Find where the given text appears and provide that cell's center as (x, y) coordinate. 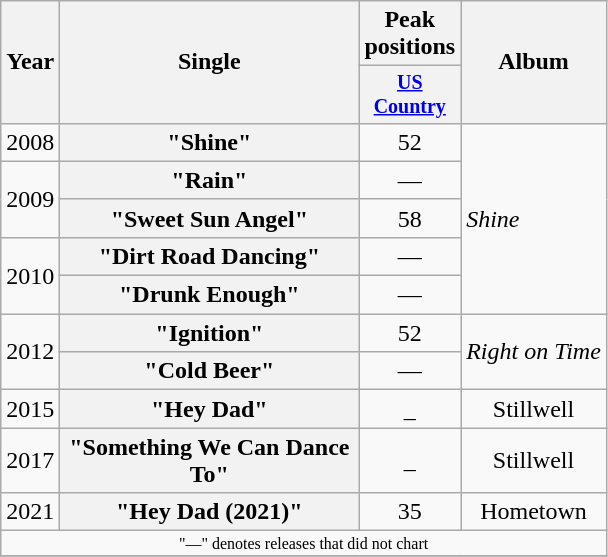
Peak positions (410, 34)
"Something We Can Dance To" (210, 460)
Single (210, 62)
35 (410, 512)
Year (30, 62)
2021 (30, 512)
2009 (30, 199)
58 (410, 218)
2012 (30, 352)
"Rain" (210, 180)
"—" denotes releases that did not chart (304, 543)
"Sweet Sun Angel" (210, 218)
"Dirt Road Dancing" (210, 256)
"Drunk Enough" (210, 295)
Hometown (534, 512)
"Shine" (210, 142)
2010 (30, 275)
2008 (30, 142)
"Hey Dad (2021)" (210, 512)
2015 (30, 409)
"Cold Beer" (210, 371)
Shine (534, 218)
"Ignition" (210, 333)
Album (534, 62)
"Hey Dad" (210, 409)
2017 (30, 460)
US Country (410, 94)
Right on Time (534, 352)
